Detect which cell encompasses the target text, then output its [X, Y] center coordinate. 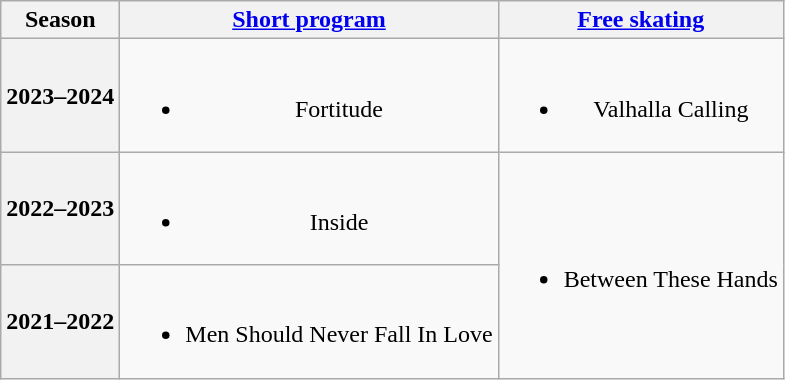
Between These Hands [640, 265]
Free skating [640, 20]
Men Should Never Fall In Love [309, 322]
Inside [309, 208]
Valhalla Calling [640, 96]
Season [60, 20]
Short program [309, 20]
2022–2023 [60, 208]
2021–2022 [60, 322]
2023–2024 [60, 96]
Fortitude [309, 96]
